Determine the (x, y) coordinate at the center of the cell enclosing the given text.  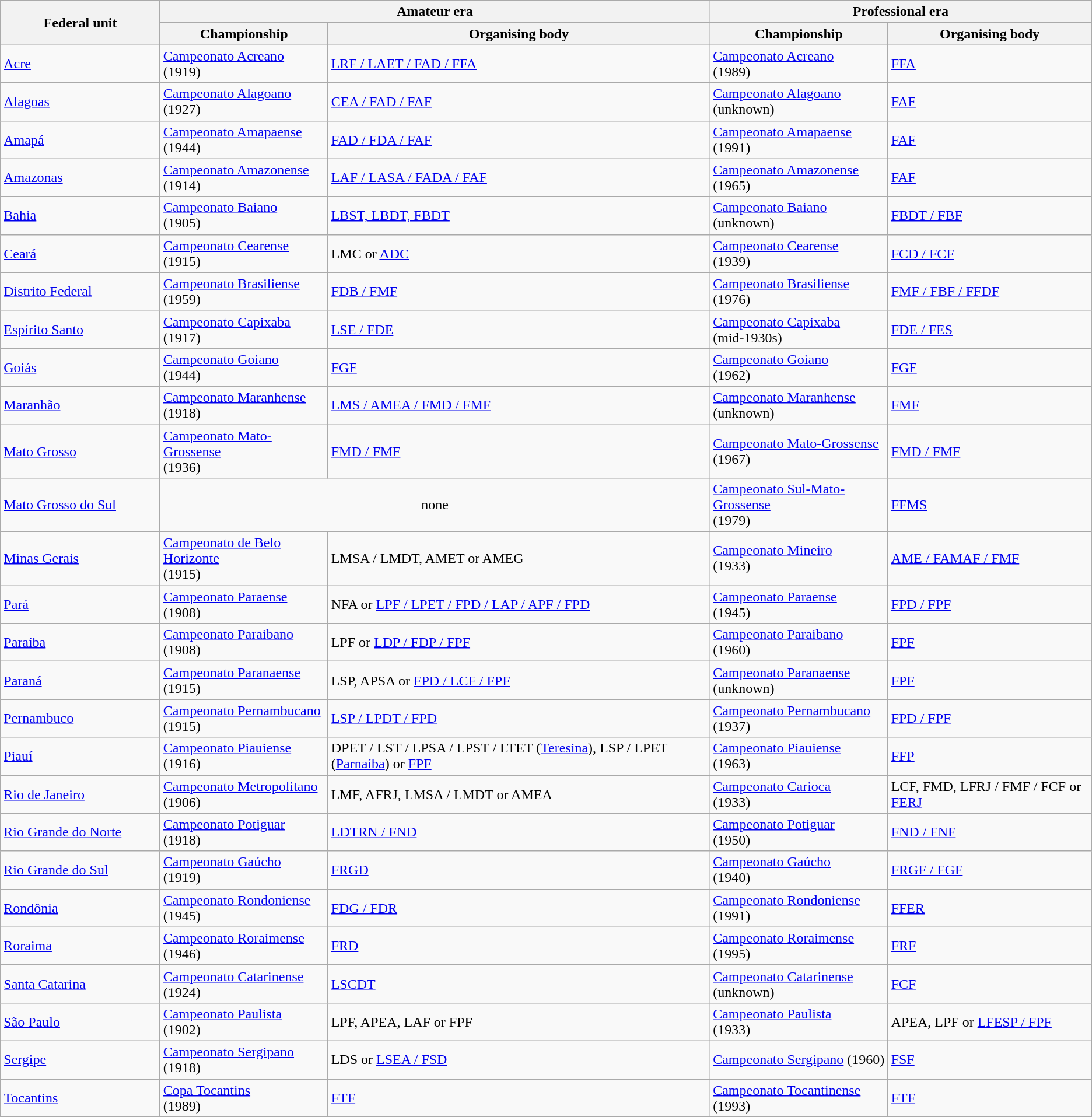
Federal unit (80, 23)
LSCDT (519, 983)
none (435, 505)
Campeonato Gaúcho(1919) (244, 870)
Sergipe (80, 1059)
FMF (989, 405)
FND / FNF (989, 832)
Campeonato Mato-Grossense(1967) (799, 451)
Campeonato Piauiense(1916) (244, 756)
Espírito Santo (80, 329)
FRGD (519, 870)
LBST, LBDT, FBDT (519, 216)
Mato Grosso (80, 451)
Campeonato Tocantinense(1993) (799, 1098)
Rio de Janeiro (80, 794)
LDS or LSEA / FSD (519, 1059)
Campeonato Baiano(1905) (244, 216)
Campeonato Amapaense(1944) (244, 140)
Campeonato Potiguar(1950) (799, 832)
Campeonato Potiguar(1918) (244, 832)
Campeonato de Belo Horizonte(1915) (244, 559)
Rio Grande do Sul (80, 870)
Campeonato Cearense(1915) (244, 253)
LDTRN / FND (519, 832)
Minas Gerais (80, 559)
Amazonas (80, 177)
Campeonato Alagoano(1927) (244, 101)
LMSA / LMDT, AMET or AMEG (519, 559)
Campeonato Paraibano(1908) (244, 643)
Campeonato Baiano(unknown) (799, 216)
Campeonato Brasiliense(1976) (799, 292)
Campeonato Pernambucano(1915) (244, 719)
FSF (989, 1059)
AME / FAMAF / FMF (989, 559)
Paraná (80, 680)
LSP / LPDT / FPD (519, 719)
Professional era (901, 12)
Maranhão (80, 405)
Campeonato Cearense(1939) (799, 253)
Campeonato Paranaense(1915) (244, 680)
Campeonato Capixaba(1917) (244, 329)
Campeonato Metropolitano(1906) (244, 794)
APEA, LPF or LFESP / FPF (989, 1022)
FRGF / FGF (989, 870)
CEA / FAD / FAF (519, 101)
Paraíba (80, 643)
Bahia (80, 216)
Ceará (80, 253)
Campeonato Sergipano(1918) (244, 1059)
LMC or ADC (519, 253)
Goiás (80, 367)
FMF / FBF / FFDF (989, 292)
Santa Catarina (80, 983)
Campeonato Amazonense(1914) (244, 177)
Amapá (80, 140)
FDB / FMF (519, 292)
Rondônia (80, 908)
Campeonato Catarinense(1924) (244, 983)
Campeonato Paraibano(1960) (799, 643)
Campeonato Goiano(1944) (244, 367)
Acre (80, 64)
LAF / LASA / FADA / FAF (519, 177)
Campeonato Roraimense(1946) (244, 946)
LPF, APEA, LAF or FPF (519, 1022)
Campeonato Rondoniense(1945) (244, 908)
Campeonato Paulista(1902) (244, 1022)
Campeonato Pernambucano(1937) (799, 719)
Copa Tocantins(1989) (244, 1098)
Mato Grosso do Sul (80, 505)
Campeonato Piauiense(1963) (799, 756)
Campeonato Paulista(1933) (799, 1022)
Campeonato Brasiliense(1959) (244, 292)
Campeonato Roraimense(1995) (799, 946)
FFA (989, 64)
Campeonato Goiano(1962) (799, 367)
Campeonato Capixaba(mid-1930s) (799, 329)
LSE / FDE (519, 329)
Tocantins (80, 1098)
FFMS (989, 505)
FCF (989, 983)
Distrito Federal (80, 292)
Piauí (80, 756)
LPF or LDP / FDP / FPF (519, 643)
Campeonato Maranhense(1918) (244, 405)
Campeonato Mineiro(1933) (799, 559)
Campeonato Amazonense(1965) (799, 177)
FBDT / FBF (989, 216)
Alagoas (80, 101)
Pará (80, 604)
Rio Grande do Norte (80, 832)
DPET / LST / LPSA / LPST / LTET (Teresina), LSP / LPET (Parnaíba) or FPF (519, 756)
FFER (989, 908)
LSP, APSA or FPD / LCF / FPF (519, 680)
Campeonato Paraense(1945) (799, 604)
Campeonato Sergipano (1960) (799, 1059)
LMS / AMEA / FMD / FMF (519, 405)
Amateur era (435, 12)
NFA or LPF / LPET / FPD / LAP / APF / FPD (519, 604)
Campeonato Alagoano(unknown) (799, 101)
FDG / FDR (519, 908)
Campeonato Sul-Mato-Grossense(1979) (799, 505)
Campeonato Catarinense(unknown) (799, 983)
Roraima (80, 946)
LCF, FMD, LFRJ / FMF / FCF or FERJ (989, 794)
LRF / LAET / FAD / FFA (519, 64)
FFP (989, 756)
Campeonato Gaúcho(1940) (799, 870)
Campeonato Acreano(1919) (244, 64)
FRD (519, 946)
Campeonato Maranhense(unknown) (799, 405)
FRF (989, 946)
Campeonato Paraense(1908) (244, 604)
Campeonato Paranaense(unknown) (799, 680)
Campeonato Mato-Grossense(1936) (244, 451)
LMF, AFRJ, LMSA / LMDT or AMEA (519, 794)
FCD / FCF (989, 253)
Campeonato Acreano(1989) (799, 64)
FDE / FES (989, 329)
Pernambuco (80, 719)
Campeonato Amapaense(1991) (799, 140)
Campeonato Rondoniense(1991) (799, 908)
Campeonato Carioca(1933) (799, 794)
São Paulo (80, 1022)
FAD / FDA / FAF (519, 140)
